For the text-containing cell, return its midpoint in [X, Y] coordinate format. 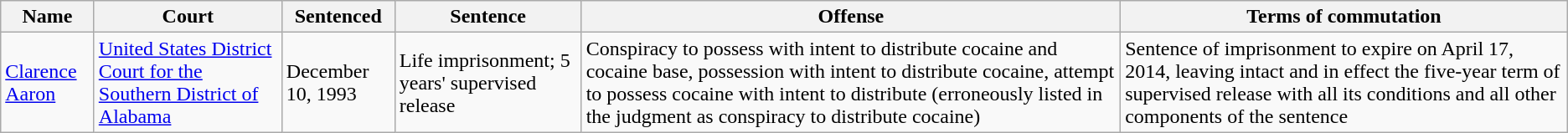
United States District Court for the Southern District of Alabama [188, 82]
Name [48, 17]
Clarence Aaron [48, 82]
Offense [851, 17]
Sentence [487, 17]
Terms of commutation [1344, 17]
Sentenced [338, 17]
Life imprisonment; 5 years' supervised release [487, 82]
Court [188, 17]
December 10, 1993 [338, 82]
